Return [x, y] of the center of cell containing provided text 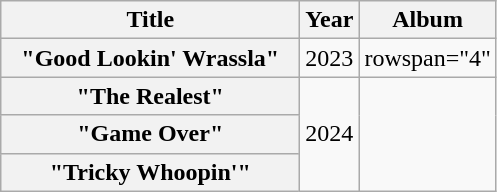
Year [330, 20]
2023 [330, 58]
"The Realest" [150, 96]
"Game Over" [150, 134]
Title [150, 20]
rowspan="4" [428, 58]
2024 [330, 134]
"Good Lookin' Wrassla" [150, 58]
Album [428, 20]
"Tricky Whoopin'" [150, 172]
